Provide the (x, y) coordinate of the cell's center where the given text is located.  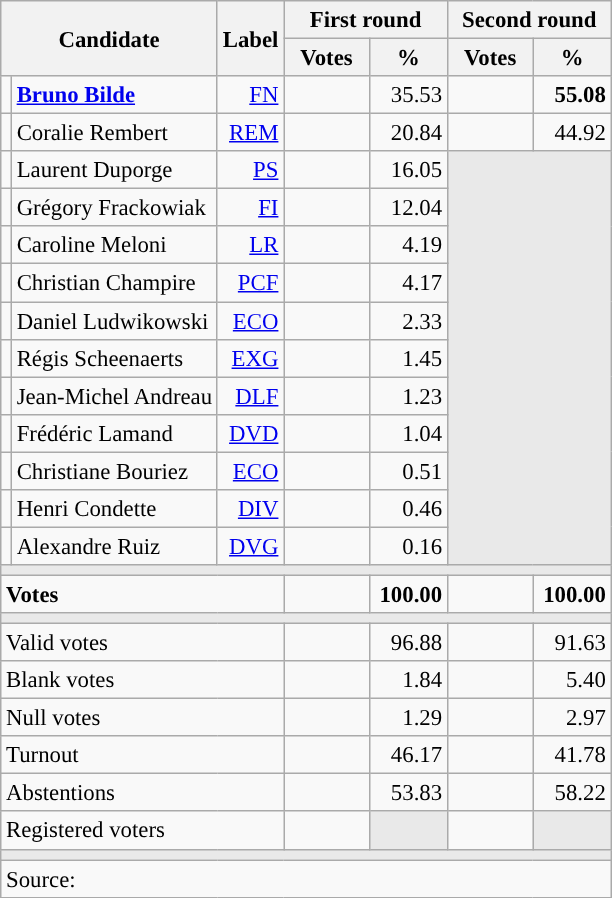
Abstentions (142, 793)
Registered voters (142, 831)
1.23 (408, 396)
Null votes (142, 718)
1.84 (408, 680)
FI (250, 208)
Label (250, 38)
Caroline Meloni (114, 245)
96.88 (408, 643)
Candidate (110, 38)
Turnout (142, 755)
Frédéric Lamand (114, 433)
First round (366, 20)
35.53 (408, 95)
1.45 (408, 358)
20.84 (408, 133)
Bruno Bilde (114, 95)
53.83 (408, 793)
Henri Condette (114, 509)
91.63 (572, 643)
Alexandre Ruiz (114, 546)
0.51 (408, 471)
Second round (529, 20)
4.19 (408, 245)
EXG (250, 358)
Source: (306, 879)
Blank votes (142, 680)
Régis Scheenaerts (114, 358)
1.29 (408, 718)
55.08 (572, 95)
DVG (250, 546)
Jean-Michel Andreau (114, 396)
DLF (250, 396)
Laurent Duporge (114, 170)
16.05 (408, 170)
46.17 (408, 755)
41.78 (572, 755)
Christian Champire (114, 283)
FN (250, 95)
1.04 (408, 433)
Daniel Ludwikowski (114, 321)
0.16 (408, 546)
PS (250, 170)
4.17 (408, 283)
LR (250, 245)
2.33 (408, 321)
12.04 (408, 208)
5.40 (572, 680)
Grégory Frackowiak (114, 208)
DIV (250, 509)
Christiane Bouriez (114, 471)
Coralie Rembert (114, 133)
PCF (250, 283)
2.97 (572, 718)
DVD (250, 433)
58.22 (572, 793)
Valid votes (142, 643)
REM (250, 133)
0.46 (408, 509)
44.92 (572, 133)
